Locate the cell with the specified text and output its [X, Y] center coordinate. 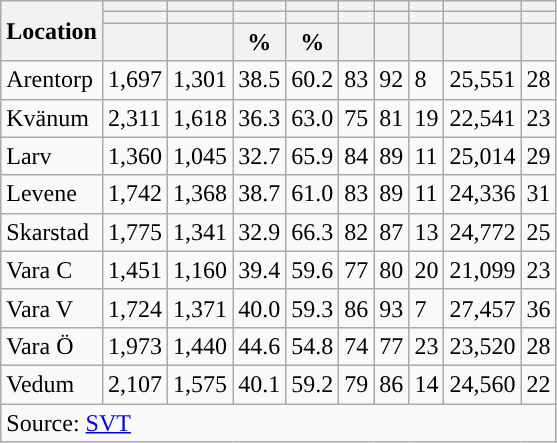
36.3 [260, 118]
93 [392, 308]
8 [426, 80]
24,772 [482, 232]
79 [356, 384]
61.0 [312, 194]
38.7 [260, 194]
1,301 [200, 80]
22 [538, 384]
Vara Ö [52, 346]
59.6 [312, 270]
59.2 [312, 384]
24,336 [482, 194]
65.9 [312, 156]
1,775 [134, 232]
14 [426, 384]
60.2 [312, 80]
25,014 [482, 156]
25 [538, 232]
38.5 [260, 80]
Arentorp [52, 80]
1,368 [200, 194]
20 [426, 270]
84 [356, 156]
32.9 [260, 232]
63.0 [312, 118]
1,451 [134, 270]
75 [356, 118]
82 [356, 232]
40.1 [260, 384]
1,724 [134, 308]
1,045 [200, 156]
Vara V [52, 308]
1,341 [200, 232]
2,311 [134, 118]
87 [392, 232]
74 [356, 346]
2,107 [134, 384]
1,160 [200, 270]
92 [392, 80]
36 [538, 308]
81 [392, 118]
1,618 [200, 118]
Location [52, 31]
80 [392, 270]
24,560 [482, 384]
23,520 [482, 346]
66.3 [312, 232]
44.6 [260, 346]
39.4 [260, 270]
Vedum [52, 384]
Vara C [52, 270]
59.3 [312, 308]
Kvänum [52, 118]
1,575 [200, 384]
Skarstad [52, 232]
Levene [52, 194]
19 [426, 118]
25,551 [482, 80]
1,360 [134, 156]
1,973 [134, 346]
22,541 [482, 118]
1,440 [200, 346]
Larv [52, 156]
27,457 [482, 308]
40.0 [260, 308]
31 [538, 194]
1,371 [200, 308]
1,697 [134, 80]
1,742 [134, 194]
Source: SVT [278, 423]
32.7 [260, 156]
7 [426, 308]
21,099 [482, 270]
29 [538, 156]
54.8 [312, 346]
13 [426, 232]
